Find where the given text appears and provide that cell's center as (X, Y) coordinate. 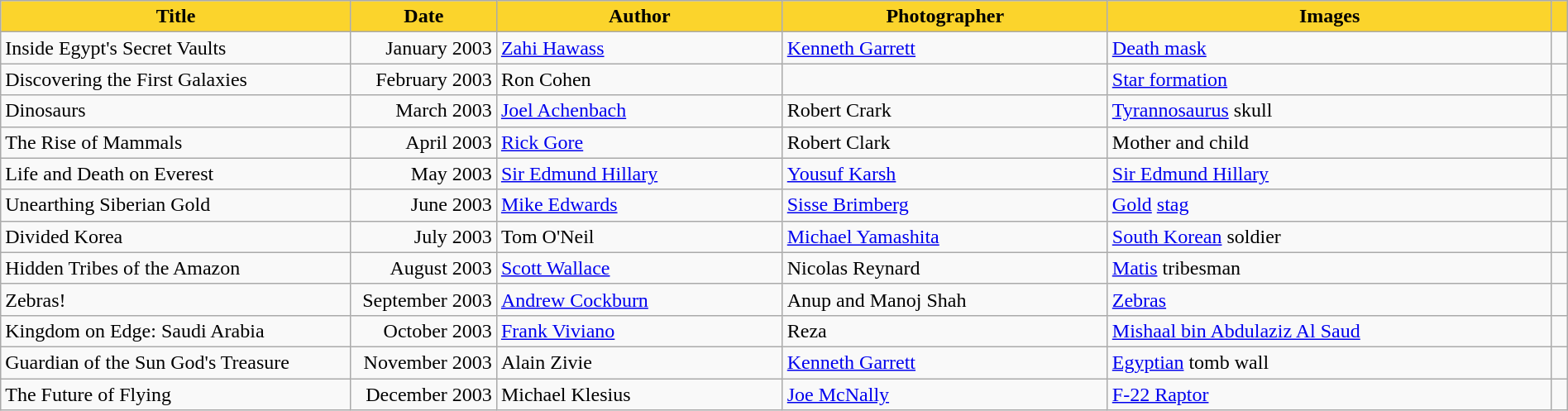
February 2003 (423, 79)
Zebras! (176, 299)
Guardian of the Sun God's Treasure (176, 362)
Andrew Cockburn (639, 299)
Date (423, 17)
January 2003 (423, 48)
Inside Egypt's Secret Vaults (176, 48)
June 2003 (423, 205)
Life and Death on Everest (176, 174)
Dinosaurs (176, 111)
Michael Yamashita (944, 237)
July 2003 (423, 237)
November 2003 (423, 362)
Mike Edwards (639, 205)
Gold stag (1330, 205)
May 2003 (423, 174)
Title (176, 17)
Death mask (1330, 48)
March 2003 (423, 111)
F-22 Raptor (1330, 394)
Author (639, 17)
Yousuf Karsh (944, 174)
Robert Crark (944, 111)
April 2003 (423, 142)
Reza (944, 331)
October 2003 (423, 331)
September 2003 (423, 299)
Scott Wallace (639, 268)
Sisse Brimberg (944, 205)
Anup and Manoj Shah (944, 299)
Divided Korea (176, 237)
The Rise of Mammals (176, 142)
Robert Clark (944, 142)
Ron Cohen (639, 79)
Michael Klesius (639, 394)
Alain Zivie (639, 362)
Zebras (1330, 299)
Joel Achenbach (639, 111)
Joe McNally (944, 394)
The Future of Flying (176, 394)
Rick Gore (639, 142)
Tom O'Neil (639, 237)
Egyptian tomb wall (1330, 362)
Frank Viviano (639, 331)
Photographer (944, 17)
Matis tribesman (1330, 268)
December 2003 (423, 394)
Images (1330, 17)
Kingdom on Edge: Saudi Arabia (176, 331)
Hidden Tribes of the Amazon (176, 268)
Nicolas Reynard (944, 268)
Mother and child (1330, 142)
Tyrannosaurus skull (1330, 111)
Unearthing Siberian Gold (176, 205)
August 2003 (423, 268)
Mishaal bin Abdulaziz Al Saud (1330, 331)
South Korean soldier (1330, 237)
Zahi Hawass (639, 48)
Star formation (1330, 79)
Discovering the First Galaxies (176, 79)
